Search for the cell housing the specified text and yield its (X, Y) center coordinate. 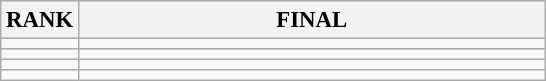
FINAL (312, 20)
RANK (40, 20)
